Scan for the cell matching the given text and deliver its (X, Y) coordinate at center. 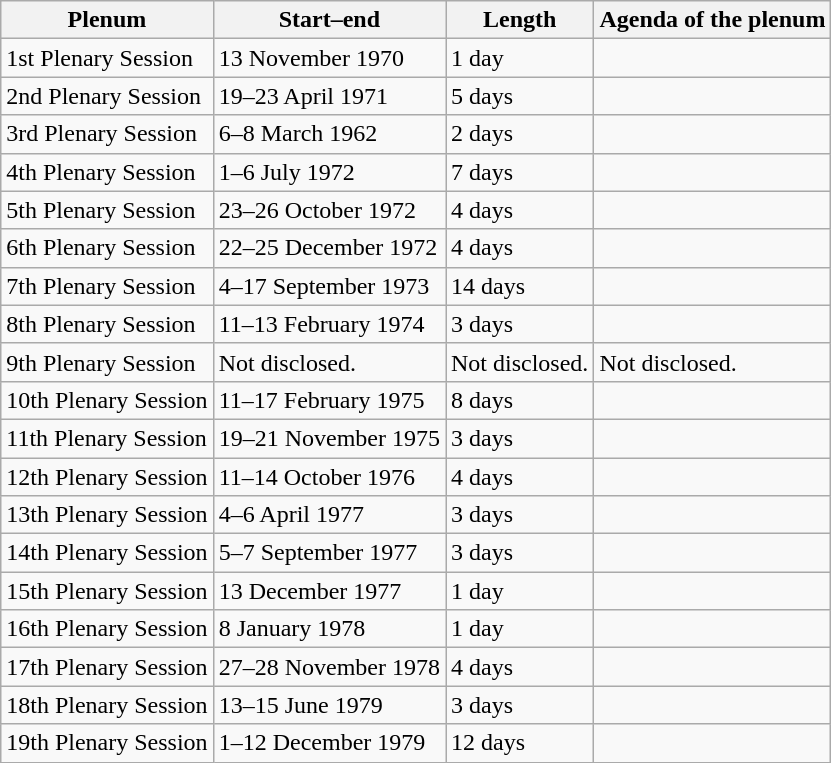
22–25 December 1972 (329, 248)
9th Plenary Session (107, 362)
11–14 October 1976 (329, 477)
14th Plenary Session (107, 553)
5–7 September 1977 (329, 553)
5th Plenary Session (107, 210)
2 days (520, 134)
8 January 1978 (329, 629)
1–12 December 1979 (329, 743)
Length (520, 20)
5 days (520, 96)
4–6 April 1977 (329, 515)
19–21 November 1975 (329, 438)
11–17 February 1975 (329, 400)
3rd Plenary Session (107, 134)
14 days (520, 286)
6th Plenary Session (107, 248)
12th Plenary Session (107, 477)
17th Plenary Session (107, 667)
7 days (520, 172)
7th Plenary Session (107, 286)
13th Plenary Session (107, 515)
4–17 September 1973 (329, 286)
Start–end (329, 20)
Plenum (107, 20)
13–15 June 1979 (329, 705)
6–8 March 1962 (329, 134)
12 days (520, 743)
10th Plenary Session (107, 400)
1–6 July 1972 (329, 172)
19th Plenary Session (107, 743)
13 December 1977 (329, 591)
11–13 February 1974 (329, 324)
15th Plenary Session (107, 591)
11th Plenary Session (107, 438)
8th Plenary Session (107, 324)
Agenda of the plenum (712, 20)
13 November 1970 (329, 58)
8 days (520, 400)
19–23 April 1971 (329, 96)
2nd Plenary Session (107, 96)
27–28 November 1978 (329, 667)
16th Plenary Session (107, 629)
1st Plenary Session (107, 58)
18th Plenary Session (107, 705)
4th Plenary Session (107, 172)
23–26 October 1972 (329, 210)
